Locate the cell with the specified text and output its [x, y] center coordinate. 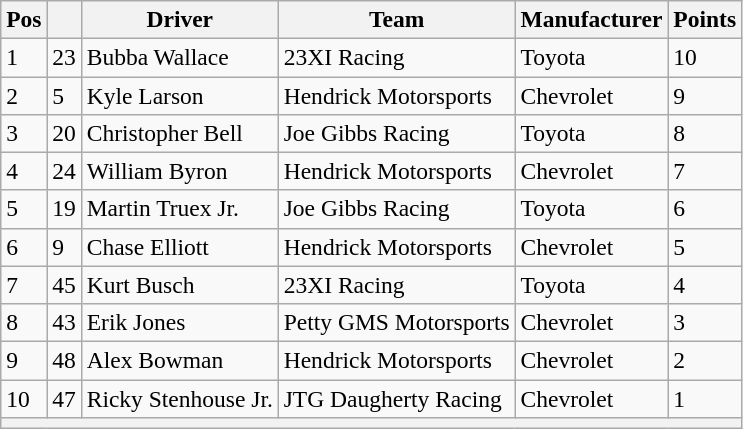
Ricky Stenhouse Jr. [180, 398]
Petty GMS Motorsports [396, 322]
Christopher Bell [180, 133]
48 [64, 360]
Erik Jones [180, 322]
Bubba Wallace [180, 57]
Driver [180, 19]
Team [396, 19]
20 [64, 133]
Points [705, 19]
William Byron [180, 171]
Chase Elliott [180, 247]
45 [64, 285]
19 [64, 209]
43 [64, 322]
Kurt Busch [180, 285]
Alex Bowman [180, 360]
Kyle Larson [180, 95]
23 [64, 57]
Pos [24, 19]
47 [64, 398]
Martin Truex Jr. [180, 209]
JTG Daugherty Racing [396, 398]
Manufacturer [592, 19]
24 [64, 171]
